Output the (X, Y) coordinate of the center of the cell containing the given text.  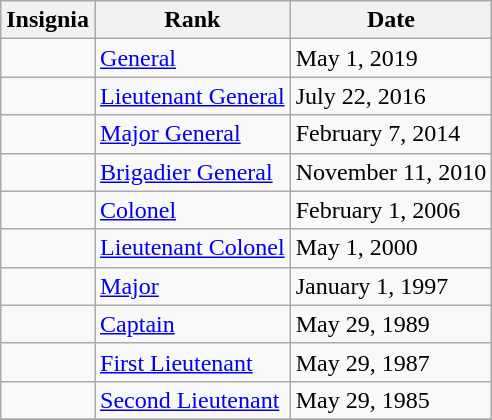
February 7, 2014 (390, 134)
July 22, 2016 (390, 96)
May 29, 1989 (390, 324)
Rank (193, 20)
Lieutenant Colonel (193, 248)
May 1, 2019 (390, 58)
General (193, 58)
November 11, 2010 (390, 172)
Insignia (48, 20)
Date (390, 20)
Brigadier General (193, 172)
February 1, 2006 (390, 210)
Major (193, 286)
Lieutenant General (193, 96)
May 29, 1985 (390, 400)
May 1, 2000 (390, 248)
January 1, 1997 (390, 286)
Captain (193, 324)
First Lieutenant (193, 362)
Second Lieutenant (193, 400)
May 29, 1987 (390, 362)
Major General (193, 134)
Colonel (193, 210)
